Find where the given text appears and provide that cell's center as [X, Y] coordinate. 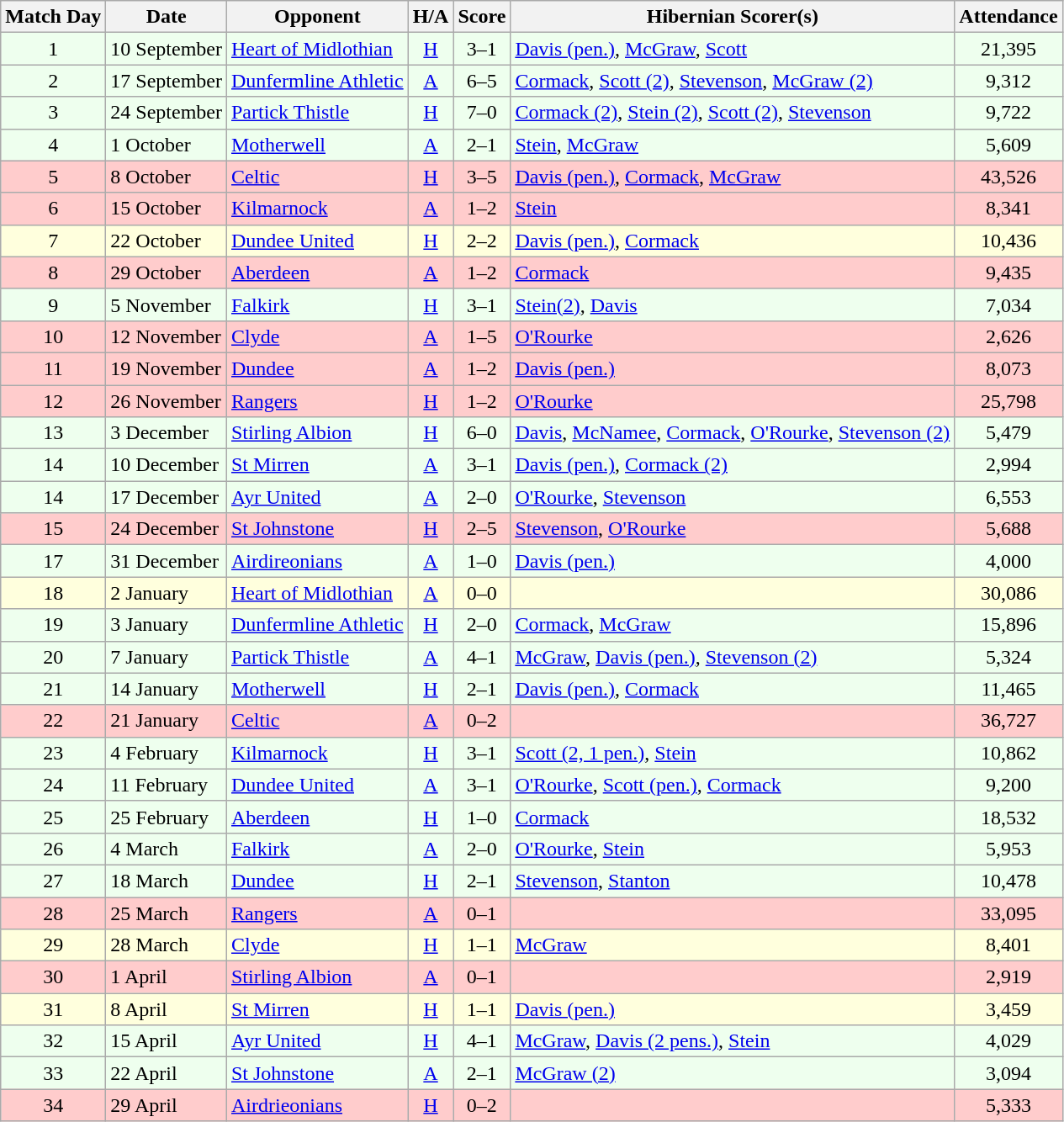
4,000 [1008, 561]
12 [54, 401]
19 [54, 625]
43,526 [1008, 177]
4 March [167, 849]
0–0 [482, 593]
10 [54, 336]
17 December [167, 497]
11,465 [1008, 689]
Airdireonians [317, 561]
1–5 [482, 336]
8 April [167, 1009]
9,435 [1008, 273]
Date [167, 17]
3–5 [482, 177]
15,896 [1008, 625]
22 [54, 721]
18 March [167, 881]
23 [54, 753]
5 November [167, 304]
Stevenson, O'Rourke [733, 529]
5 [54, 177]
31 [54, 1009]
18,532 [1008, 817]
Cormack, McGraw [733, 625]
30,086 [1008, 593]
9,200 [1008, 785]
22 October [167, 241]
28 March [167, 945]
32 [54, 1041]
11 [54, 368]
29 [54, 945]
2–2 [482, 241]
O'Rourke, Stein [733, 849]
24 December [167, 529]
25,798 [1008, 401]
5,688 [1008, 529]
Scott (2, 1 pen.), Stein [733, 753]
8,341 [1008, 209]
Attendance [1008, 17]
22 April [167, 1073]
10,436 [1008, 241]
20 [54, 657]
O'Rourke, Scott (pen.), Cormack [733, 785]
8 October [167, 177]
1 [54, 49]
14 January [167, 689]
10,862 [1008, 753]
36,727 [1008, 721]
34 [54, 1105]
8,073 [1008, 368]
10 September [167, 49]
H/A [431, 17]
31 December [167, 561]
2 [54, 81]
30 [54, 977]
18 [54, 593]
21 [54, 689]
5,333 [1008, 1105]
12 November [167, 336]
15 October [167, 209]
3 December [167, 433]
McGraw, Davis (2 pens.), Stein [733, 1041]
24 [54, 785]
7,034 [1008, 304]
Airdrieonians [317, 1105]
26 November [167, 401]
Score [482, 17]
O'Rourke, Stevenson [733, 497]
9,312 [1008, 81]
15 [54, 529]
6–0 [482, 433]
2,994 [1008, 465]
Stein(2), Davis [733, 304]
7 January [167, 657]
Stevenson, Stanton [733, 881]
Davis, McNamee, Cormack, O'Rourke, Stevenson (2) [733, 433]
6–5 [482, 81]
4 February [167, 753]
33,095 [1008, 913]
4,029 [1008, 1041]
6,553 [1008, 497]
29 October [167, 273]
Stein [733, 209]
6 [54, 209]
4 [54, 145]
Cormack (2), Stein (2), Scott (2), Stevenson [733, 113]
25 [54, 817]
26 [54, 849]
10 December [167, 465]
15 April [167, 1041]
Cormack, Scott (2), Stevenson, McGraw (2) [733, 81]
27 [54, 881]
17 September [167, 81]
3 [54, 113]
5,479 [1008, 433]
1 October [167, 145]
28 [54, 913]
11 February [167, 785]
9 [54, 304]
2–5 [482, 529]
7–0 [482, 113]
1 April [167, 977]
3 January [167, 625]
24 September [167, 113]
13 [54, 433]
3,459 [1008, 1009]
25 February [167, 817]
8,401 [1008, 945]
7 [54, 241]
25 March [167, 913]
Davis (pen.), McGraw, Scott [733, 49]
19 November [167, 368]
2 January [167, 593]
29 April [167, 1105]
21 January [167, 721]
McGraw, Davis (pen.), Stevenson (2) [733, 657]
5,324 [1008, 657]
McGraw (2) [733, 1073]
Opponent [317, 17]
9,722 [1008, 113]
10,478 [1008, 881]
3,094 [1008, 1073]
Stein, McGraw [733, 145]
2,919 [1008, 977]
8 [54, 273]
Match Day [54, 17]
21,395 [1008, 49]
5,953 [1008, 849]
McGraw [733, 945]
33 [54, 1073]
Hibernian Scorer(s) [733, 17]
5,609 [1008, 145]
17 [54, 561]
2,626 [1008, 336]
Davis (pen.), Cormack, McGraw [733, 177]
Davis (pen.), Cormack (2) [733, 465]
